Output the (X, Y) coordinate of the center of the cell containing the given text.  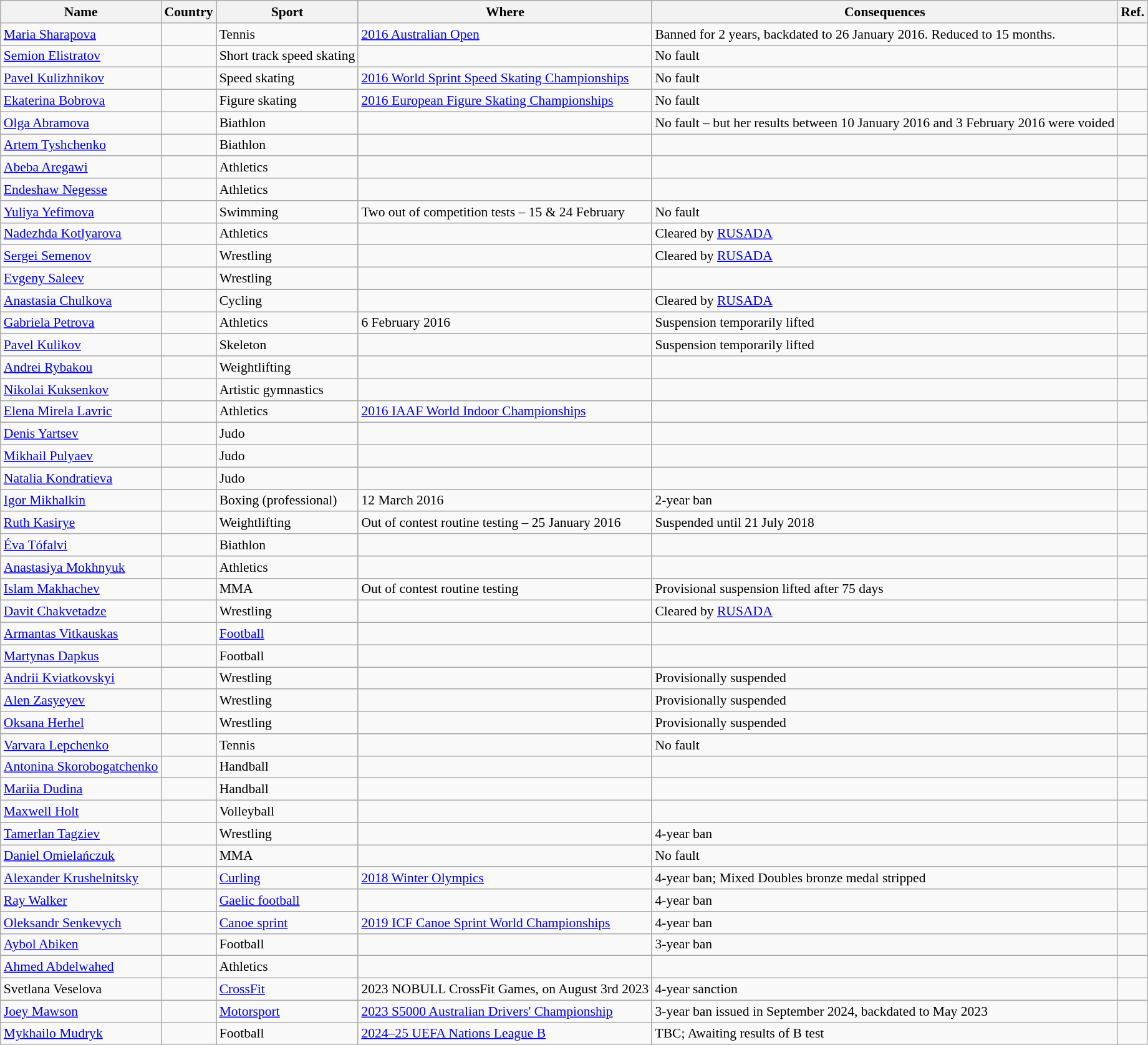
Tamerlan Tagziev (81, 834)
TBC; Awaiting results of B test (884, 1034)
Canoe sprint (287, 923)
Sport (287, 12)
Elena Mirela Lavric (81, 412)
12 March 2016 (505, 501)
No fault – but her results between 10 January 2016 and 3 February 2016 were voided (884, 123)
CrossFit (287, 990)
Name (81, 12)
2-year ban (884, 501)
Ref. (1132, 12)
Ekaterina Bobrova (81, 101)
Figure skating (287, 101)
Anastasia Chulkova (81, 301)
Two out of competition tests – 15 & 24 February (505, 212)
Mykhailo Mudryk (81, 1034)
Armantas Vitkauskas (81, 634)
2019 ICF Canoe Sprint World Championships (505, 923)
Nadezhda Kotlyarova (81, 234)
Ahmed Abdelwahed (81, 967)
Natalia Kondratieva (81, 478)
Alexander Krushelnitsky (81, 879)
Speed skating (287, 79)
Cycling (287, 301)
6 February 2016 (505, 323)
Andrei Rybakou (81, 367)
2016 Australian Open (505, 34)
Alen Zasyeyev (81, 701)
2016 European Figure Skating Championships (505, 101)
Igor Mikhalkin (81, 501)
Country (188, 12)
Islam Makhachev (81, 589)
Artistic gymnastics (287, 390)
Ray Walker (81, 900)
Volleyball (287, 812)
Gabriela Petrova (81, 323)
Andrii Kviatkovskyi (81, 678)
Olga Abramova (81, 123)
Out of contest routine testing – 25 January 2016 (505, 523)
Evgeny Saleev (81, 279)
Yuliya Yefimova (81, 212)
Short track speed skating (287, 56)
Consequences (884, 12)
Maria Sharapova (81, 34)
4-year sanction (884, 990)
Joey Mawson (81, 1011)
Oleksandr Senkevych (81, 923)
Skeleton (287, 345)
Nikolai Kuksenkov (81, 390)
Ruth Kasirye (81, 523)
Curling (287, 879)
3-year ban (884, 945)
Artem Tyshchenko (81, 145)
Martynas Dapkus (81, 656)
Oksana Herhel (81, 723)
2018 Winter Olympics (505, 879)
Pavel Kulikov (81, 345)
Davit Chakvetadze (81, 612)
3-year ban issued in September 2024, backdated to May 2023 (884, 1011)
Out of contest routine testing (505, 589)
Suspended until 21 July 2018 (884, 523)
Svetlana Veselova (81, 990)
2023 S5000 Australian Drivers' Championship (505, 1011)
Anastasiya Mokhnyuk (81, 567)
Boxing (professional) (287, 501)
Banned for 2 years, backdated to 26 January 2016. Reduced to 15 months. (884, 34)
Swimming (287, 212)
Where (505, 12)
Endeshaw Negesse (81, 190)
Sergei Semenov (81, 256)
Pavel Kulizhnikov (81, 79)
4-year ban; Mixed Doubles bronze medal stripped (884, 879)
2024–25 UEFA Nations League B (505, 1034)
Abeba Aregawi (81, 168)
Varvara Lepchenko (81, 745)
Aybol Abiken (81, 945)
Daniel Omielańczuk (81, 856)
Mikhail Pulyaev (81, 456)
Semion Elistratov (81, 56)
Denis Yartsev (81, 434)
2016 IAAF World Indoor Championships (505, 412)
Provisional suspension lifted after 75 days (884, 589)
2016 World Sprint Speed Skating Championships (505, 79)
Éva Tófalvi (81, 545)
2023 NOBULL CrossFit Games, on August 3rd 2023 (505, 990)
Maxwell Holt (81, 812)
Antonina Skorobogatchenko (81, 767)
Mariia Dudina (81, 789)
Gaelic football (287, 900)
Motorsport (287, 1011)
